Return [X, Y] of the center of cell containing provided text 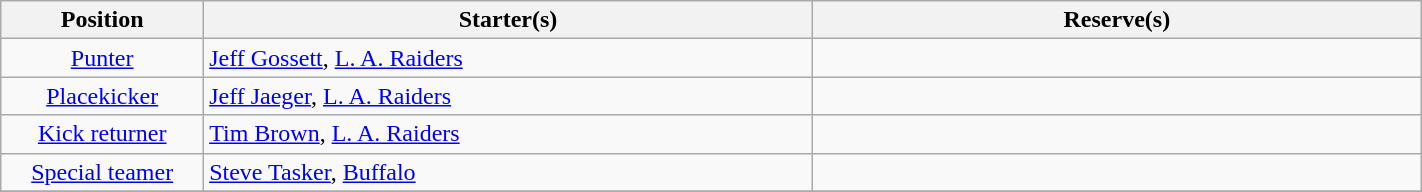
Punter [102, 58]
Special teamer [102, 172]
Jeff Jaeger, L. A. Raiders [508, 96]
Placekicker [102, 96]
Jeff Gossett, L. A. Raiders [508, 58]
Steve Tasker, Buffalo [508, 172]
Position [102, 20]
Tim Brown, L. A. Raiders [508, 134]
Reserve(s) [1116, 20]
Kick returner [102, 134]
Starter(s) [508, 20]
